Identify which cell holds the provided text, then report its (x, y) central coordinate. 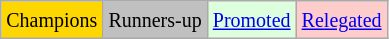
Champions (52, 20)
Promoted (252, 20)
Relegated (342, 20)
Runners-up (155, 20)
